Capture the cell that displays the provided text and extract its (x, y) central coordinate. 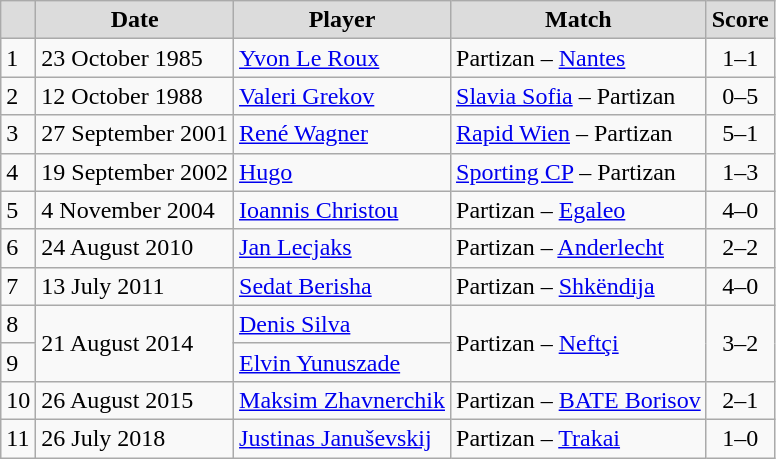
26 August 2015 (135, 400)
8 (18, 324)
10 (18, 400)
Denis Silva (342, 324)
3 (18, 134)
24 August 2010 (135, 248)
12 October 1988 (135, 96)
2–1 (740, 400)
Yvon Le Roux (342, 58)
23 October 1985 (135, 58)
1–0 (740, 438)
Slavia Sofia – Partizan (579, 96)
Partizan – Neftçi (579, 343)
Elvin Yunuszade (342, 362)
Rapid Wien – Partizan (579, 134)
2–2 (740, 248)
6 (18, 248)
Score (740, 20)
13 July 2011 (135, 286)
René Wagner (342, 134)
Maksim Zhavnerchik (342, 400)
4 November 2004 (135, 210)
Player (342, 20)
27 September 2001 (135, 134)
Date (135, 20)
1 (18, 58)
0–5 (740, 96)
4 (18, 172)
Partizan – Trakai (579, 438)
9 (18, 362)
3–2 (740, 343)
1–3 (740, 172)
Partizan – Shkëndija (579, 286)
Partizan – Nantes (579, 58)
Match (579, 20)
Sporting CP – Partizan (579, 172)
26 July 2018 (135, 438)
5 (18, 210)
5–1 (740, 134)
19 September 2002 (135, 172)
Hugo (342, 172)
Partizan – Anderlecht (579, 248)
21 August 2014 (135, 343)
Partizan – Egaleo (579, 210)
7 (18, 286)
Valeri Grekov (342, 96)
Sedat Berisha (342, 286)
Ioannis Christou (342, 210)
2 (18, 96)
1–1 (740, 58)
Jan Lecjaks (342, 248)
11 (18, 438)
Partizan – BATE Borisov (579, 400)
Justinas Januševskij (342, 438)
